Return the (x, y) coordinate for the center point of the cell that contains the specified text.  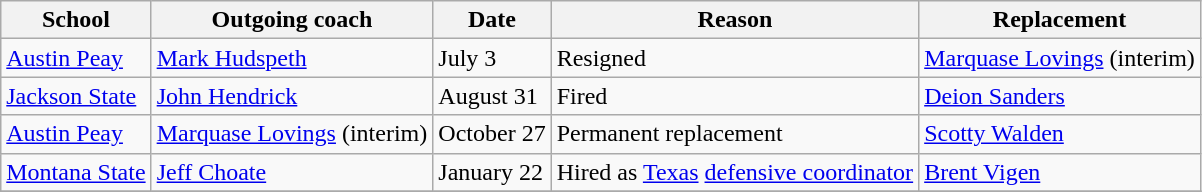
Replacement (1060, 20)
Deion Sanders (1060, 96)
Brent Vigen (1060, 172)
Montana State (76, 172)
Scotty Walden (1060, 134)
October 27 (492, 134)
Outgoing coach (292, 20)
January 22 (492, 172)
July 3 (492, 58)
John Hendrick (292, 96)
Reason (735, 20)
Mark Hudspeth (292, 58)
Hired as Texas defensive coordinator (735, 172)
Date (492, 20)
School (76, 20)
Jeff Choate (292, 172)
Resigned (735, 58)
Jackson State (76, 96)
August 31 (492, 96)
Fired (735, 96)
Permanent replacement (735, 134)
